Determine the [x, y] coordinate at the center of the cell enclosing the given text.  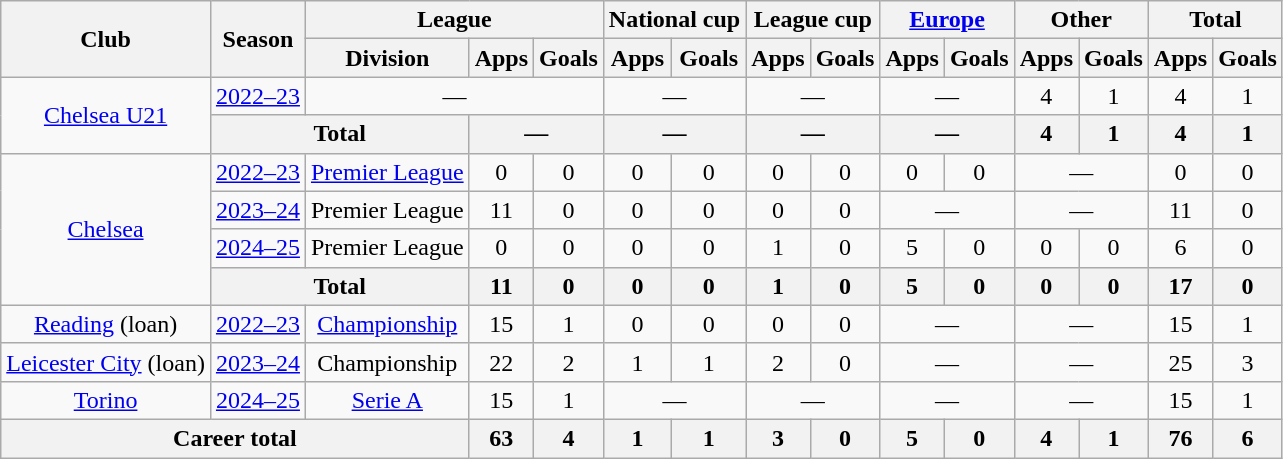
76 [1180, 438]
League cup [813, 20]
Torino [106, 400]
National cup [674, 20]
Leicester City (loan) [106, 362]
Chelsea [106, 229]
Career total [235, 438]
17 [1180, 286]
Europe [947, 20]
63 [501, 438]
Division [387, 58]
Serie A [387, 400]
25 [1180, 362]
Reading (loan) [106, 324]
Other [1081, 20]
Club [106, 39]
22 [501, 362]
Season [258, 39]
Chelsea U21 [106, 115]
League [454, 20]
